Detect which cell encompasses the target text, then output its (X, Y) center coordinate. 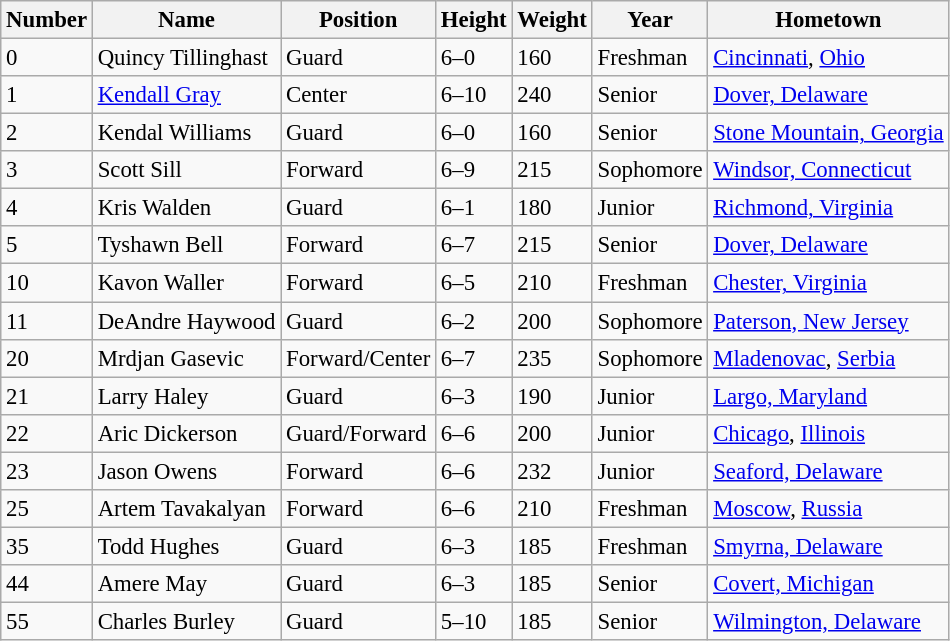
Center (358, 95)
6–2 (474, 321)
4 (47, 208)
Chester, Virginia (828, 283)
5–10 (474, 621)
11 (47, 321)
Mladenovac, Serbia (828, 358)
Forward/Center (358, 358)
Cincinnati, Ohio (828, 58)
0 (47, 58)
Larry Haley (186, 396)
Kendal Williams (186, 133)
Kendall Gray (186, 95)
Wilmington, Delaware (828, 621)
190 (552, 396)
Height (474, 20)
Windsor, Connecticut (828, 170)
20 (47, 358)
Amere May (186, 584)
Name (186, 20)
Covert, Michigan (828, 584)
Seaford, Delaware (828, 471)
Mrdjan Gasevic (186, 358)
23 (47, 471)
Position (358, 20)
Quincy Tillinghast (186, 58)
Tyshawn Bell (186, 245)
Year (650, 20)
5 (47, 245)
Chicago, Illinois (828, 433)
Smyrna, Delaware (828, 546)
Richmond, Virginia (828, 208)
25 (47, 509)
Kris Walden (186, 208)
Guard/Forward (358, 433)
10 (47, 283)
Paterson, New Jersey (828, 321)
Stone Mountain, Georgia (828, 133)
240 (552, 95)
Todd Hughes (186, 546)
Kavon Waller (186, 283)
Largo, Maryland (828, 396)
21 (47, 396)
3 (47, 170)
235 (552, 358)
6–1 (474, 208)
DeAndre Haywood (186, 321)
44 (47, 584)
Charles Burley (186, 621)
Scott Sill (186, 170)
Moscow, Russia (828, 509)
1 (47, 95)
6–10 (474, 95)
22 (47, 433)
Jason Owens (186, 471)
Artem Tavakalyan (186, 509)
Weight (552, 20)
180 (552, 208)
Number (47, 20)
2 (47, 133)
Aric Dickerson (186, 433)
6–5 (474, 283)
6–9 (474, 170)
55 (47, 621)
232 (552, 471)
Hometown (828, 20)
35 (47, 546)
